From the cell containing the given text, extract its center point as (X, Y) coordinate. 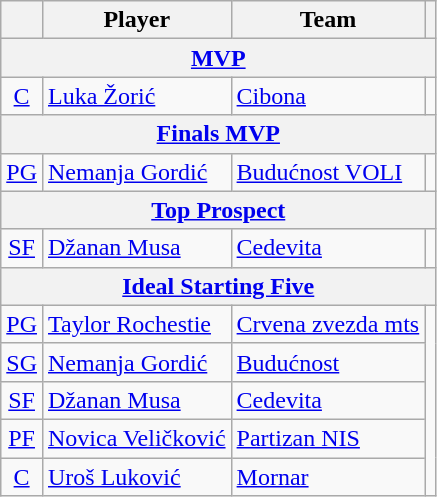
Cibona (328, 96)
PF (22, 438)
Taylor Rochestie (136, 324)
Novica Veličković (136, 438)
Team (328, 20)
SG (22, 362)
Luka Žorić (136, 96)
Top Prospect (218, 210)
MVP (218, 58)
Partizan NIS (328, 438)
Ideal Starting Five (218, 286)
Uroš Luković (136, 477)
Budućnost VOLI (328, 172)
Budućnost (328, 362)
Player (136, 20)
Crvena zvezda mts (328, 324)
Finals MVP (218, 134)
Mornar (328, 477)
